Identify which cell holds the provided text, then report its (X, Y) central coordinate. 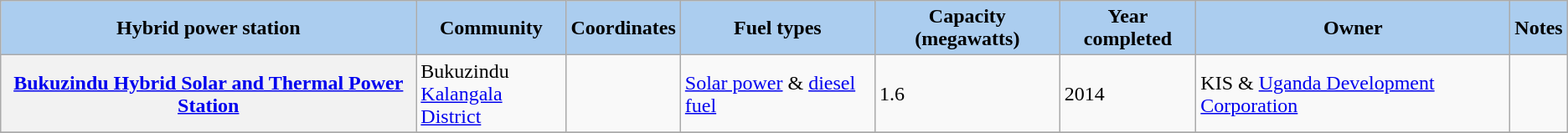
KIS & Uganda Development Corporation (1354, 94)
Bukuzindu Kalangala District (491, 94)
Fuel types (777, 28)
1.6 (967, 94)
Capacity (megawatts) (967, 28)
Coordinates (623, 28)
Owner (1354, 28)
Hybrid power station (209, 28)
Community (491, 28)
Solar power & diesel fuel (777, 94)
Year completed (1127, 28)
2014 (1127, 94)
Bukuzindu Hybrid Solar and Thermal Power Station (209, 94)
Notes (1539, 28)
